Identify which cell holds the provided text, then report its [x, y] central coordinate. 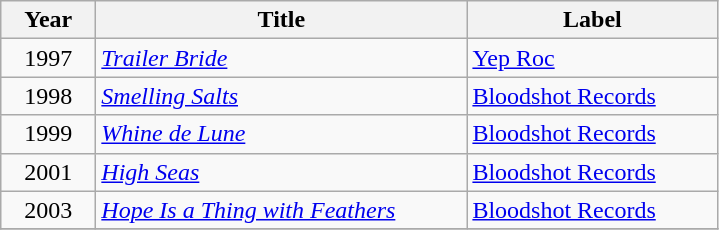
1997 [48, 58]
1998 [48, 96]
Whine de Lune [282, 134]
Yep Roc [592, 58]
High Seas [282, 172]
Label [592, 20]
2001 [48, 172]
Hope Is a Thing with Feathers [282, 210]
Smelling Salts [282, 96]
Title [282, 20]
Year [48, 20]
Trailer Bride [282, 58]
1999 [48, 134]
2003 [48, 210]
